Locate the cell with the specified text and output its (X, Y) center coordinate. 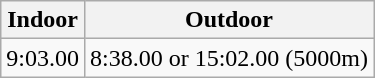
8:38.00 or 15:02.00 (5000m) (228, 58)
9:03.00 (43, 58)
Indoor (43, 20)
Outdoor (228, 20)
